Scan for the cell matching the given text and deliver its (x, y) coordinate at center. 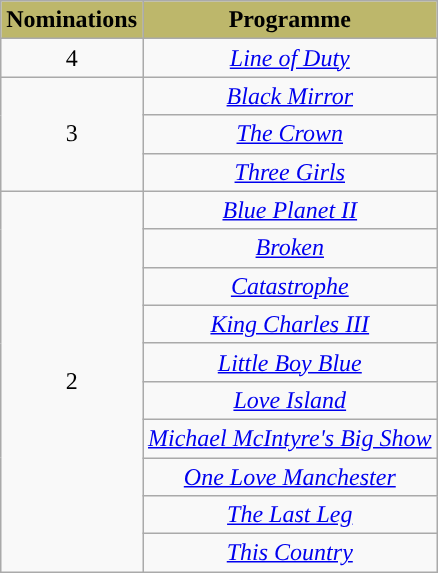
Three Girls (290, 172)
King Charles III (290, 324)
Michael McIntyre's Big Show (290, 438)
4 (72, 58)
Black Mirror (290, 96)
Broken (290, 248)
Line of Duty (290, 58)
This Country (290, 553)
Nominations (72, 20)
One Love Manchester (290, 477)
The Last Leg (290, 515)
Love Island (290, 400)
Blue Planet II (290, 210)
Little Boy Blue (290, 362)
The Crown (290, 134)
Catastrophe (290, 286)
3 (72, 134)
Programme (290, 20)
2 (72, 382)
